Output the [X, Y] coordinate of the center of the cell containing the given text.  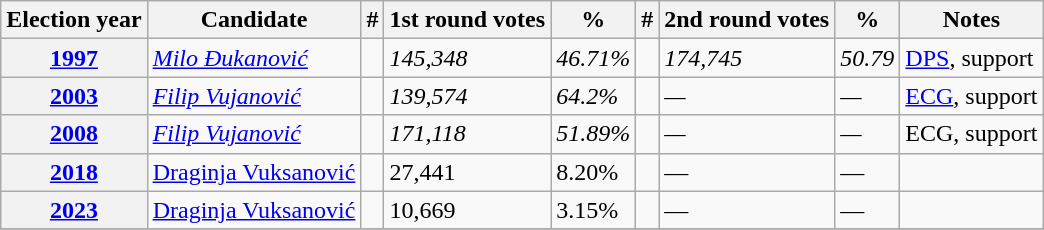
Notes [972, 20]
Election year [74, 20]
2018 [74, 172]
2008 [74, 134]
2003 [74, 96]
145,348 [468, 58]
174,745 [747, 58]
2023 [74, 210]
DPS, support [972, 58]
3.15% [594, 210]
46.71% [594, 58]
1st round votes [468, 20]
27,441 [468, 172]
50.79 [868, 58]
51.89% [594, 134]
Candidate [254, 20]
139,574 [468, 96]
171,118 [468, 134]
10,669 [468, 210]
8.20% [594, 172]
Milo Đukanović [254, 58]
64.2% [594, 96]
2nd round votes [747, 20]
1997 [74, 58]
